Capture the cell that displays the provided text and extract its [x, y] central coordinate. 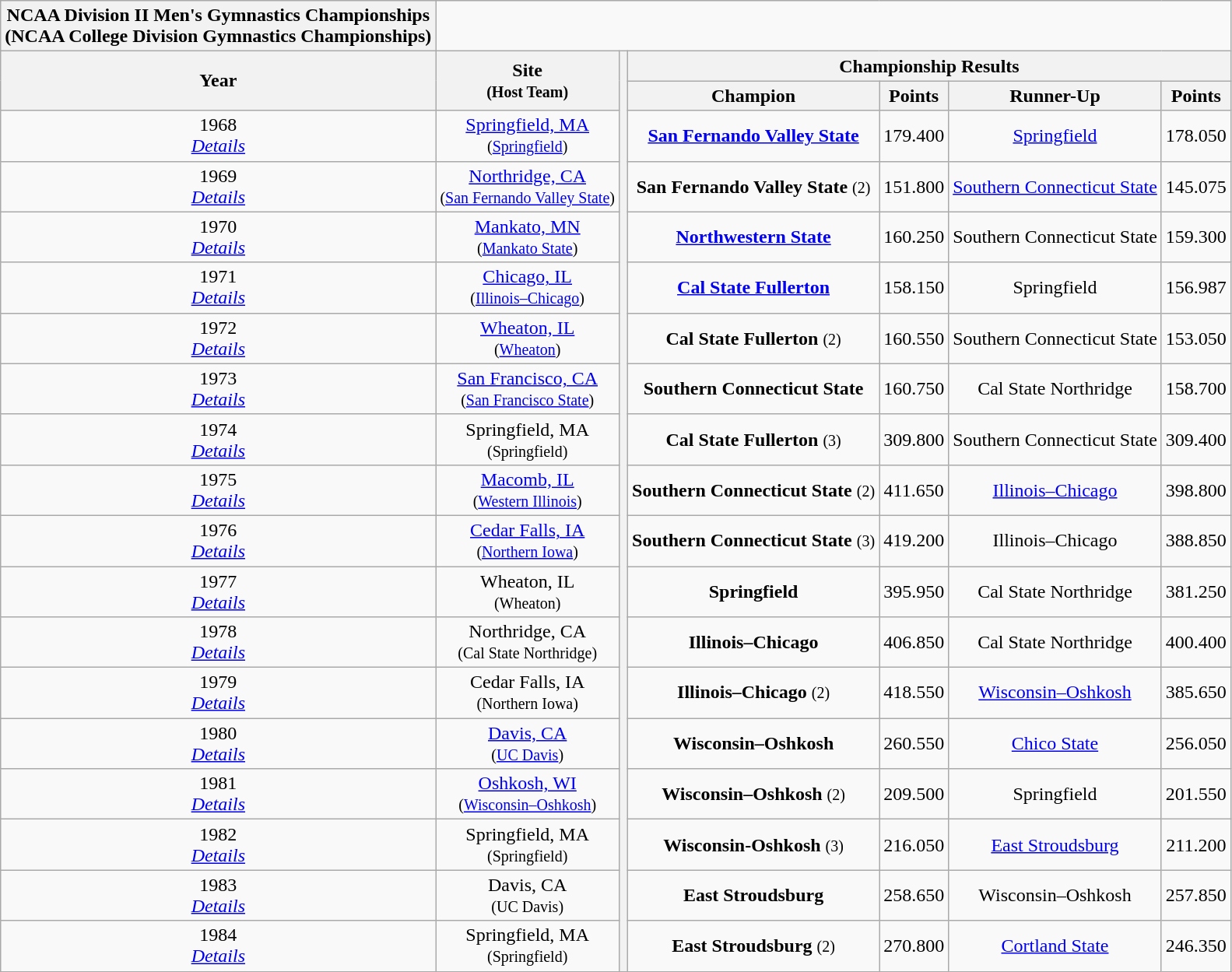
Cortland State [1055, 946]
1976Details [218, 540]
160.550 [914, 338]
Championship Results [929, 66]
San Francisco, CA(San Francisco State) [528, 389]
1984Details [218, 946]
Runner-Up [1055, 96]
388.850 [1195, 540]
Cal State Fullerton [753, 288]
San Fernando Valley State [753, 135]
419.200 [914, 540]
1970Details [218, 237]
309.400 [1195, 439]
1983Details [218, 895]
211.200 [1195, 845]
Site(Host Team) [528, 81]
260.550 [914, 744]
178.050 [1195, 135]
Northridge, CA(San Fernando Valley State) [528, 187]
Wisconsin–Oshkosh (2) [753, 794]
East Stroudsburg (2) [753, 946]
Southern Connecticut State (3) [753, 540]
Wisconsin-Oshkosh (3) [753, 845]
179.400 [914, 135]
1978Details [218, 643]
1975Details [218, 490]
1971Details [218, 288]
Champion [753, 96]
1977Details [218, 591]
1968Details [218, 135]
258.650 [914, 895]
Year [218, 81]
1969Details [218, 187]
Macomb, IL(Western Illinois) [528, 490]
158.150 [914, 288]
Southern Connecticut State (2) [753, 490]
246.350 [1195, 946]
406.850 [914, 643]
381.250 [1195, 591]
209.500 [914, 794]
Oshkosh, WI(Wisconsin–Oshkosh) [528, 794]
418.550 [914, 693]
159.300 [1195, 237]
1974Details [218, 439]
1979Details [218, 693]
309.800 [914, 439]
1980Details [218, 744]
1981Details [218, 794]
201.550 [1195, 794]
1972Details [218, 338]
398.800 [1195, 490]
San Fernando Valley State (2) [753, 187]
153.050 [1195, 338]
270.800 [914, 946]
257.850 [1195, 895]
385.650 [1195, 693]
Chicago, IL(Illinois–Chicago) [528, 288]
1973Details [218, 389]
216.050 [914, 845]
Northridge, CA(Cal State Northridge) [528, 643]
Chico State [1055, 744]
Cal State Fullerton (3) [753, 439]
Northwestern State [753, 237]
160.750 [914, 389]
158.700 [1195, 389]
Mankato, MN(Mankato State) [528, 237]
Illinois–Chicago (2) [753, 693]
1982Details [218, 845]
256.050 [1195, 744]
411.650 [914, 490]
400.400 [1195, 643]
156.987 [1195, 288]
145.075 [1195, 187]
NCAA Division II Men's Gymnastics Championships(NCAA College Division Gymnastics Championships) [218, 26]
160.250 [914, 237]
Cal State Fullerton (2) [753, 338]
395.950 [914, 591]
151.800 [914, 187]
